Search for the cell housing the specified text and yield its (x, y) center coordinate. 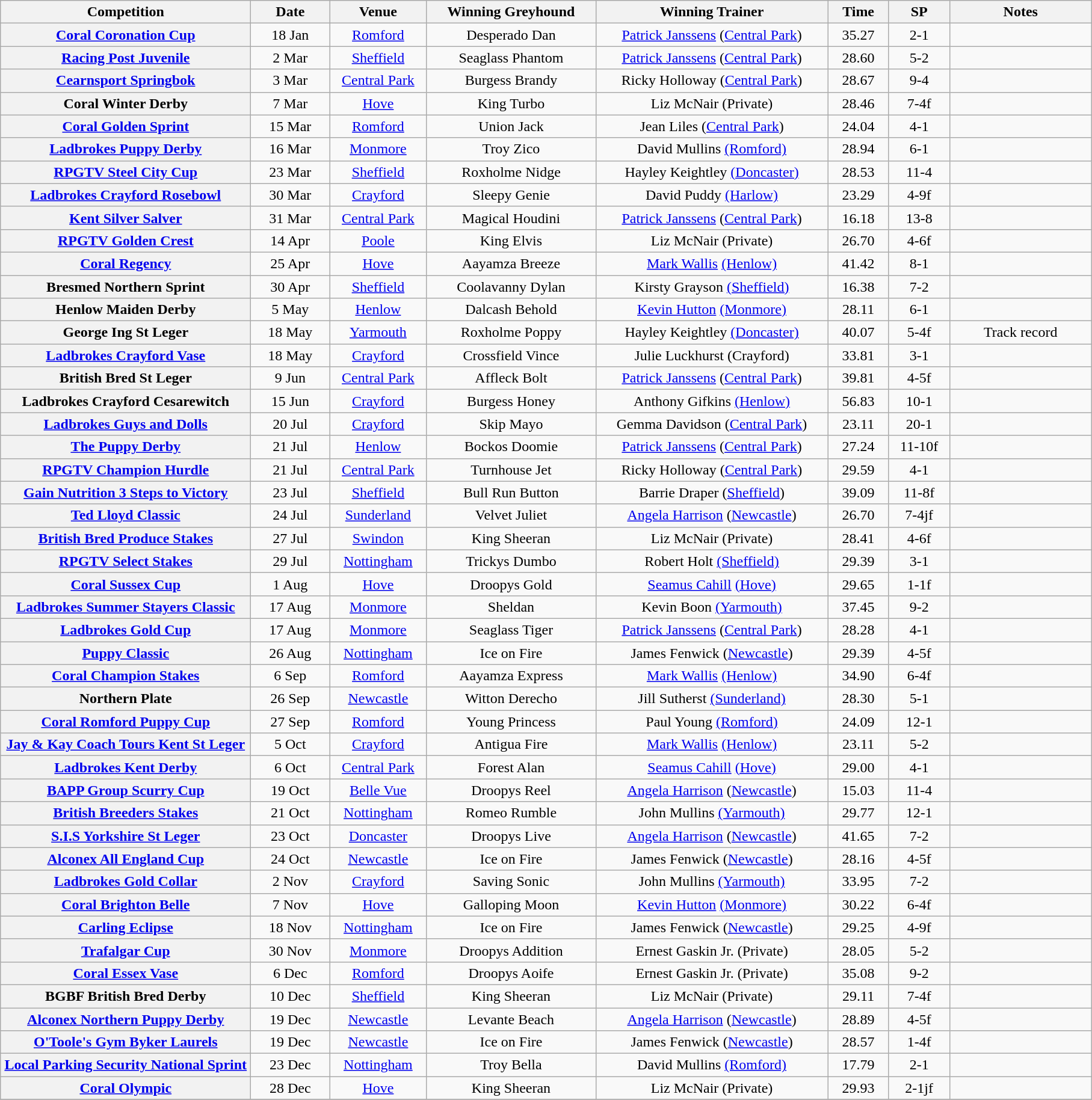
11-10f (919, 447)
Puppy Classic (126, 653)
Seaglass Phantom (511, 58)
14 Apr (290, 241)
Winning Greyhound (511, 12)
Turnhouse Jet (511, 470)
40.07 (858, 333)
Coral Essex Vase (126, 973)
34.90 (858, 676)
Burgess Brandy (511, 81)
Droopys Addition (511, 950)
29.65 (858, 584)
Ladbrokes Crayford Rosebowl (126, 195)
37.45 (858, 607)
29.00 (858, 767)
16.18 (858, 218)
10-1 (919, 401)
Coral Champion Stakes (126, 676)
Ladbrokes Kent Derby (126, 767)
28.46 (858, 103)
British Breeders Stakes (126, 813)
Carling Eclipse (126, 927)
George Ing St Leger (126, 333)
2-1jf (919, 1088)
16 Mar (290, 149)
29.93 (858, 1088)
23 Jul (290, 493)
Coolavanny Dylan (511, 287)
6 Sep (290, 676)
Antigua Fire (511, 745)
Levante Beach (511, 1019)
Ladbrokes Gold Collar (126, 882)
Young Princess (511, 722)
27.24 (858, 447)
15.03 (858, 790)
Belle Vue (378, 790)
Crossfield Vince (511, 355)
9 Jun (290, 378)
Alconex Northern Puppy Derby (126, 1019)
Swindon (378, 538)
Kirsty Grayson (Sheffield) (712, 287)
Racing Post Juvenile (126, 58)
31 Mar (290, 218)
Ted Lloyd Classic (126, 515)
2 Nov (290, 882)
Ladbrokes Puppy Derby (126, 149)
25 Apr (290, 263)
Poole (378, 241)
Burgess Honey (511, 401)
8-1 (919, 263)
29.25 (858, 927)
24.04 (858, 126)
Coral Brighton Belle (126, 905)
Coral Romford Puppy Cup (126, 722)
Barrie Draper (Sheffield) (712, 493)
Kent Silver Salver (126, 218)
2 Mar (290, 58)
28.16 (858, 859)
13-8 (919, 218)
5 Oct (290, 745)
28.67 (858, 81)
Coral Coronation Cup (126, 35)
23 Oct (290, 836)
39.81 (858, 378)
Coral Golden Sprint (126, 126)
Gain Nutrition 3 Steps to Victory (126, 493)
Gemma Davidson (Central Park) (712, 424)
35.27 (858, 35)
King Elvis (511, 241)
Aayamza Express (511, 676)
28.05 (858, 950)
Forest Alan (511, 767)
39.09 (858, 493)
10 Dec (290, 996)
41.65 (858, 836)
3 Mar (290, 81)
Winning Trainer (712, 12)
Yarmouth (378, 333)
Competition (126, 12)
Troy Bella (511, 1065)
Coral Olympic (126, 1088)
Anthony Gifkins (Henlow) (712, 401)
5-1 (919, 699)
7 Mar (290, 103)
29.11 (858, 996)
Desperado Dan (511, 35)
Local Parking Security National Sprint (126, 1065)
Jean Liles (Central Park) (712, 126)
King Turbo (511, 103)
RPGTV Steel City Cup (126, 172)
29.59 (858, 470)
15 Mar (290, 126)
O'Toole's Gym Byker Laurels (126, 1042)
Saving Sonic (511, 882)
Velvet Juliet (511, 515)
29 Jul (290, 561)
Kevin Boon (Yarmouth) (712, 607)
33.95 (858, 882)
Ladbrokes Crayford Vase (126, 355)
6 Oct (290, 767)
Droopys Aoife (511, 973)
20-1 (919, 424)
Doncaster (378, 836)
Jay & Kay Coach Tours Kent St Leger (126, 745)
David Puddy (Harlow) (712, 195)
41.42 (858, 263)
18 Nov (290, 927)
Date (290, 12)
30 Apr (290, 287)
6 Dec (290, 973)
28 Dec (290, 1088)
Robert Holt (Sheffield) (712, 561)
Roxholme Nidge (511, 172)
33.81 (858, 355)
Northern Plate (126, 699)
27 Sep (290, 722)
16.38 (858, 287)
Affleck Bolt (511, 378)
Trafalgar Cup (126, 950)
30 Nov (290, 950)
Notes (1020, 12)
Cearnsport Springbok (126, 81)
28.57 (858, 1042)
Track record (1020, 333)
Coral Sussex Cup (126, 584)
Aayamza Breeze (511, 263)
15 Jun (290, 401)
23 Dec (290, 1065)
28.89 (858, 1019)
26 Sep (290, 699)
1-4f (919, 1042)
Trickys Dumbo (511, 561)
23.29 (858, 195)
30.22 (858, 905)
Ladbrokes Guys and Dolls (126, 424)
Sunderland (378, 515)
20 Jul (290, 424)
29.77 (858, 813)
Droopys Live (511, 836)
Dalcash Behold (511, 310)
Bull Run Button (511, 493)
19 Oct (290, 790)
Union Jack (511, 126)
British Bred St Leger (126, 378)
Alconex All England Cup (126, 859)
Roxholme Poppy (511, 333)
Sleepy Genie (511, 195)
SP (919, 12)
RPGTV Select Stakes (126, 561)
Coral Regency (126, 263)
27 Jul (290, 538)
5 May (290, 310)
23 Mar (290, 172)
24 Oct (290, 859)
Sheldan (511, 607)
28.11 (858, 310)
S.I.S Yorkshire St Leger (126, 836)
Ladbrokes Crayford Cesarewitch (126, 401)
28.30 (858, 699)
35.08 (858, 973)
11-8f (919, 493)
5-4f (919, 333)
28.94 (858, 149)
Droopys Reel (511, 790)
Witton Derecho (511, 699)
1-1f (919, 584)
28.53 (858, 172)
Galloping Moon (511, 905)
Paul Young (Romford) (712, 722)
28.28 (858, 630)
24.09 (858, 722)
1 Aug (290, 584)
Droopys Gold (511, 584)
Coral Winter Derby (126, 103)
Troy Zico (511, 149)
26 Aug (290, 653)
Ladbrokes Gold Cup (126, 630)
7-4jf (919, 515)
Seaglass Tiger (511, 630)
28.60 (858, 58)
BGBF British Bred Derby (126, 996)
24 Jul (290, 515)
The Puppy Derby (126, 447)
Romeo Rumble (511, 813)
Bockos Doomie (511, 447)
7 Nov (290, 905)
Ladbrokes Summer Stayers Classic (126, 607)
17.79 (858, 1065)
21 Oct (290, 813)
28.41 (858, 538)
RPGTV Champion Hurdle (126, 470)
Time (858, 12)
18 Jan (290, 35)
Henlow Maiden Derby (126, 310)
9-4 (919, 81)
BAPP Group Scurry Cup (126, 790)
30 Mar (290, 195)
Jill Sutherst (Sunderland) (712, 699)
Bresmed Northern Sprint (126, 287)
Magical Houdini (511, 218)
Venue (378, 12)
56.83 (858, 401)
Julie Luckhurst (Crayford) (712, 355)
Skip Mayo (511, 424)
British Bred Produce Stakes (126, 538)
RPGTV Golden Crest (126, 241)
